Find where the given text appears and provide that cell's center as [x, y] coordinate. 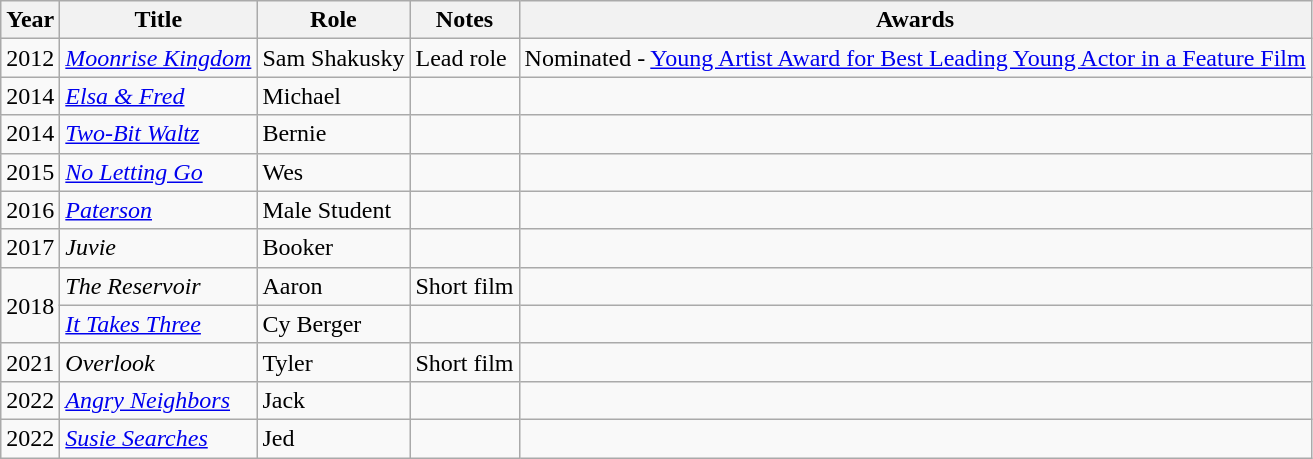
Cy Berger [334, 324]
Susie Searches [158, 438]
Awards [915, 20]
Angry Neighbors [158, 400]
Nominated - Young Artist Award for Best Leading Young Actor in a Feature Film [915, 58]
2015 [30, 172]
Michael [334, 96]
Wes [334, 172]
2018 [30, 305]
The Reservoir [158, 286]
Male Student [334, 210]
Lead role [464, 58]
2017 [30, 248]
Title [158, 20]
Notes [464, 20]
2016 [30, 210]
Tyler [334, 362]
Jed [334, 438]
Two-Bit Waltz [158, 134]
Juvie [158, 248]
Booker [334, 248]
Sam Shakusky [334, 58]
Role [334, 20]
2021 [30, 362]
Aaron [334, 286]
Jack [334, 400]
No Letting Go [158, 172]
Overlook [158, 362]
Year [30, 20]
It Takes Three [158, 324]
Bernie [334, 134]
Moonrise Kingdom [158, 58]
Elsa & Fred [158, 96]
Paterson [158, 210]
2012 [30, 58]
